Pinpoint the cell where the given text exists, returning its (x, y) midpoint coordinate. 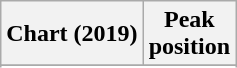
Peakposition (189, 34)
Chart (2019) (72, 34)
